Capture the cell that displays the provided text and extract its [x, y] central coordinate. 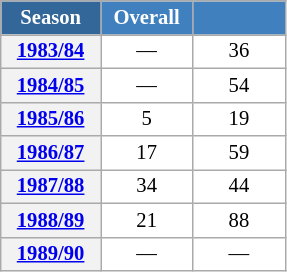
17 [146, 153]
1987/88 [51, 186]
1989/90 [51, 254]
Season [51, 17]
Overall [146, 17]
44 [239, 186]
1984/85 [51, 85]
34 [146, 186]
88 [239, 220]
1985/86 [51, 119]
36 [239, 51]
5 [146, 119]
1988/89 [51, 220]
19 [239, 119]
1983/84 [51, 51]
54 [239, 85]
21 [146, 220]
1986/87 [51, 153]
59 [239, 153]
